For the text-containing cell, return its midpoint in [x, y] coordinate format. 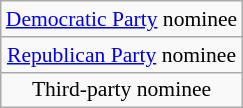
Republican Party nominee [122, 55]
Democratic Party nominee [122, 19]
Third-party nominee [122, 90]
